Provide the (x, y) coordinate of the cell's center where the given text is located.  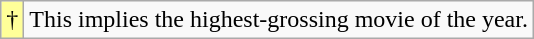
This implies the highest-grossing movie of the year. (279, 20)
† (12, 20)
